From the cell containing the given text, extract its center point as (x, y) coordinate. 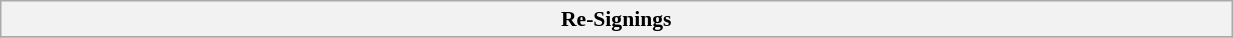
Re-Signings (616, 19)
